Return (X, Y) of the center of cell containing provided text 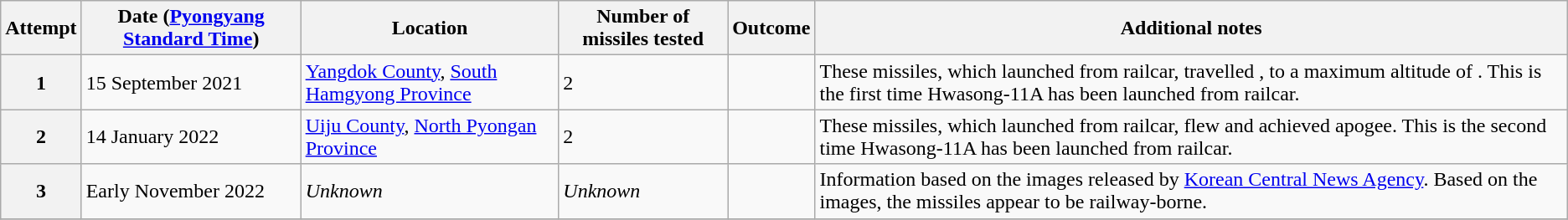
3 (41, 191)
Location (430, 28)
Date (Pyongyang Standard Time) (191, 28)
Uiju County, North Pyongan Province (430, 137)
Early November 2022 (191, 191)
Information based on the images released by Korean Central News Agency. Based on the images, the missiles appear to be railway-borne. (1191, 191)
Outcome (771, 28)
15 September 2021 (191, 82)
Yangdok County, South Hamgyong Province (430, 82)
Number of missiles tested (643, 28)
1 (41, 82)
Additional notes (1191, 28)
14 January 2022 (191, 137)
These missiles, which launched from railcar, flew and achieved apogee. This is the second time Hwasong-11A has been launched from railcar. (1191, 137)
Attempt (41, 28)
